Locate the cell with the specified text and output its (X, Y) center coordinate. 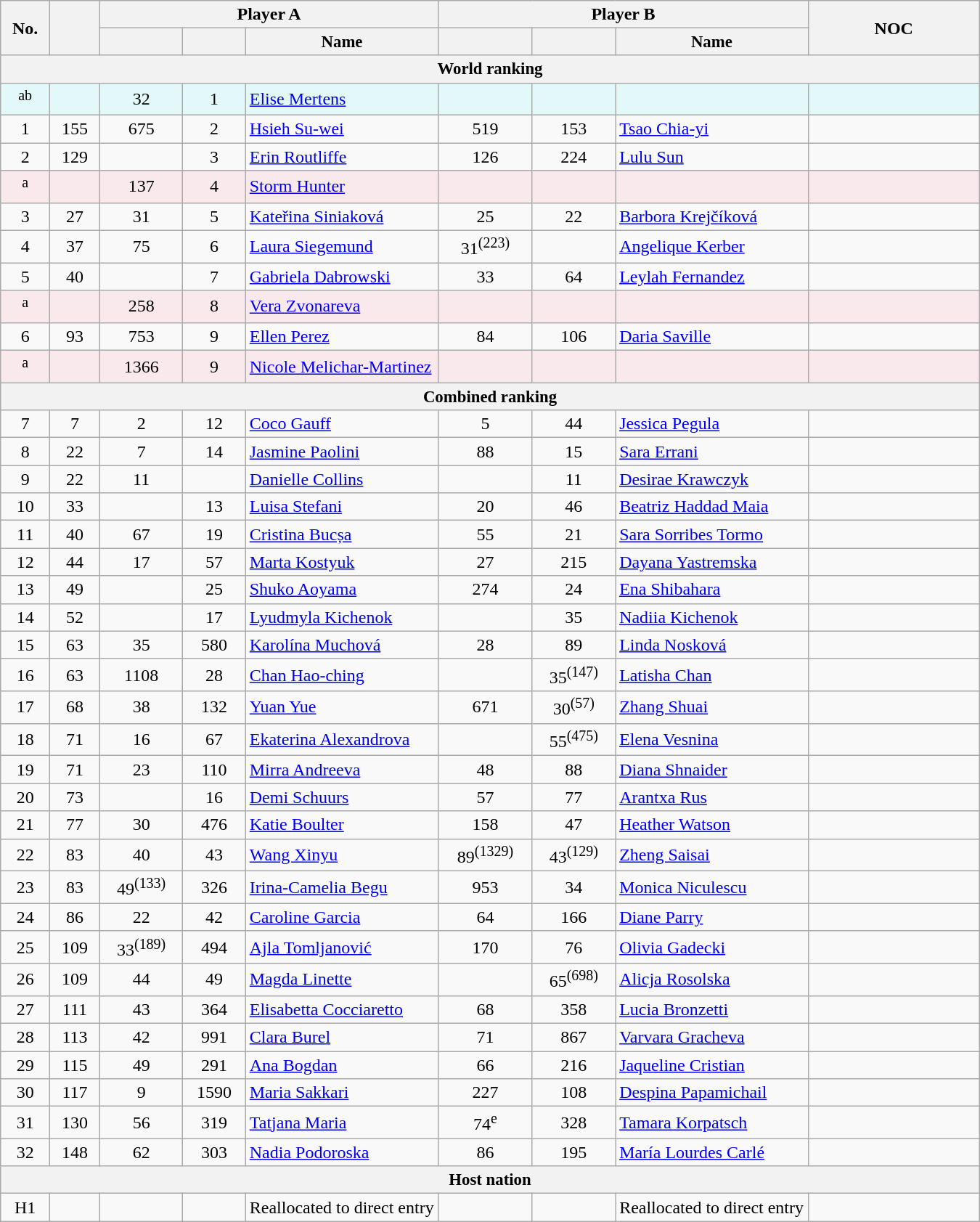
55 (485, 534)
Desirae Krawczyk (712, 479)
Jasmine Paolini (342, 452)
43(129) (573, 855)
Kateřina Siniaková (342, 216)
675 (141, 129)
Sara Sorribes Tormo (712, 534)
117 (75, 1093)
Tsao Chia-yi (712, 129)
155 (75, 129)
Erin Routliffe (342, 157)
75 (141, 247)
Barbora Krejčíková (712, 216)
Demi Schuurs (342, 797)
18 (25, 739)
158 (485, 825)
Elisabetta Cocciaretto (342, 1009)
Lucia Bronzetti (712, 1009)
137 (141, 187)
132 (214, 707)
108 (573, 1093)
106 (573, 336)
Ena Shibahara (712, 590)
49(133) (141, 887)
Zheng Saisai (712, 855)
Leylah Fernandez (712, 277)
326 (214, 887)
991 (214, 1037)
Linda Nosková (712, 645)
Nicole Melichar-Martinez (342, 367)
29 (25, 1065)
93 (75, 336)
89 (573, 645)
Maria Sakkari (342, 1093)
89(1329) (485, 855)
Chan Hao-ching (342, 675)
Wang Xinyu (342, 855)
110 (214, 770)
Angelique Kerber (712, 247)
Magda Linette (342, 980)
48 (485, 770)
ab (25, 99)
Ellen Perez (342, 336)
111 (75, 1009)
216 (573, 1065)
148 (75, 1152)
Varvara Gracheva (712, 1037)
Heather Watson (712, 825)
1590 (214, 1093)
129 (75, 157)
274 (485, 590)
Host nation (490, 1180)
1366 (141, 367)
66 (485, 1065)
Hsieh Su-wei (342, 129)
84 (485, 336)
215 (573, 562)
Alicja Rosolska (712, 980)
65(698) (573, 980)
Danielle Collins (342, 479)
Diana Shnaider (712, 770)
328 (573, 1123)
World ranking (490, 69)
1108 (141, 675)
74e (485, 1123)
303 (214, 1152)
Combined ranking (490, 396)
126 (485, 157)
Daria Saville (712, 336)
Dayana Yastremska (712, 562)
73 (75, 797)
Clara Burel (342, 1037)
358 (573, 1009)
319 (214, 1123)
26 (25, 980)
195 (573, 1152)
56 (141, 1123)
Nadia Podoroska (342, 1152)
580 (214, 645)
Beatriz Haddad Maia (712, 507)
113 (75, 1037)
47 (573, 825)
Storm Hunter (342, 187)
494 (214, 947)
52 (75, 617)
Nadiia Kichenok (712, 617)
Latisha Chan (712, 675)
Ajla Tomljanović (342, 947)
166 (573, 917)
34 (573, 887)
Olivia Gadecki (712, 947)
Arantxa Rus (712, 797)
Lyudmyla Kichenok (342, 617)
671 (485, 707)
130 (75, 1123)
35(147) (573, 675)
55(475) (573, 739)
Coco Gauff (342, 424)
Marta Kostyuk (342, 562)
Caroline Garcia (342, 917)
30(57) (573, 707)
62 (141, 1152)
Jessica Pegula (712, 424)
Yuan Yue (342, 707)
38 (141, 707)
291 (214, 1065)
Shuko Aoyama (342, 590)
H1 (25, 1207)
Player A (269, 15)
519 (485, 129)
33(189) (141, 947)
31(223) (485, 247)
Ekaterina Alexandrova (342, 739)
753 (141, 336)
Katie Boulter (342, 825)
Sara Errani (712, 452)
953 (485, 887)
115 (75, 1065)
Laura Siegemund (342, 247)
Player B (623, 15)
Lulu Sun (712, 157)
46 (573, 507)
Diane Parry (712, 917)
37 (75, 247)
Jaqueline Cristian (712, 1065)
Cristina Bucșa (342, 534)
Elena Vesnina (712, 739)
Tatjana Maria (342, 1123)
Tamara Korpatsch (712, 1123)
No. (25, 28)
476 (214, 825)
Monica Niculescu (712, 887)
Ana Bogdan (342, 1065)
Elise Mertens (342, 99)
Zhang Shuai (712, 707)
224 (573, 157)
153 (573, 129)
NOC (894, 28)
170 (485, 947)
10 (25, 507)
Mirra Andreeva (342, 770)
Despina Papamichail (712, 1093)
María Lourdes Carlé (712, 1152)
258 (141, 306)
Luisa Stefani (342, 507)
227 (485, 1093)
76 (573, 947)
Irina-Camelia Begu (342, 887)
867 (573, 1037)
Karolína Muchová (342, 645)
364 (214, 1009)
Gabriela Dabrowski (342, 277)
Vera Zvonareva (342, 306)
